Detect which cell encompasses the target text, then output its [X, Y] center coordinate. 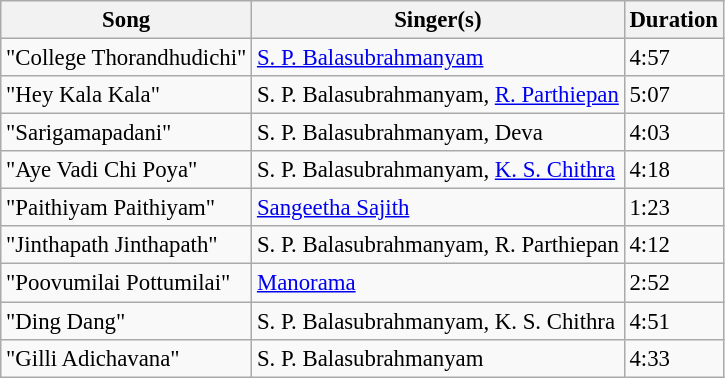
4:18 [674, 170]
4:03 [674, 133]
Duration [674, 20]
"Paithiyam Paithiyam" [126, 208]
"Sarigamapadani" [126, 133]
Sangeetha Sajith [438, 208]
4:12 [674, 245]
"Ding Dang" [126, 321]
S. P. Balasubrahmanyam, Deva [438, 133]
4:57 [674, 58]
2:52 [674, 283]
Manorama [438, 283]
4:33 [674, 358]
Song [126, 20]
1:23 [674, 208]
"Jinthapath Jinthapath" [126, 245]
"Poovumilai Pottumilai" [126, 283]
"College Thorandhudichi" [126, 58]
"Aye Vadi Chi Poya" [126, 170]
4:51 [674, 321]
Singer(s) [438, 20]
"Gilli Adichavana" [126, 358]
"Hey Kala Kala" [126, 95]
5:07 [674, 95]
